Return the [x, y] coordinate for the center point of the cell that contains the specified text.  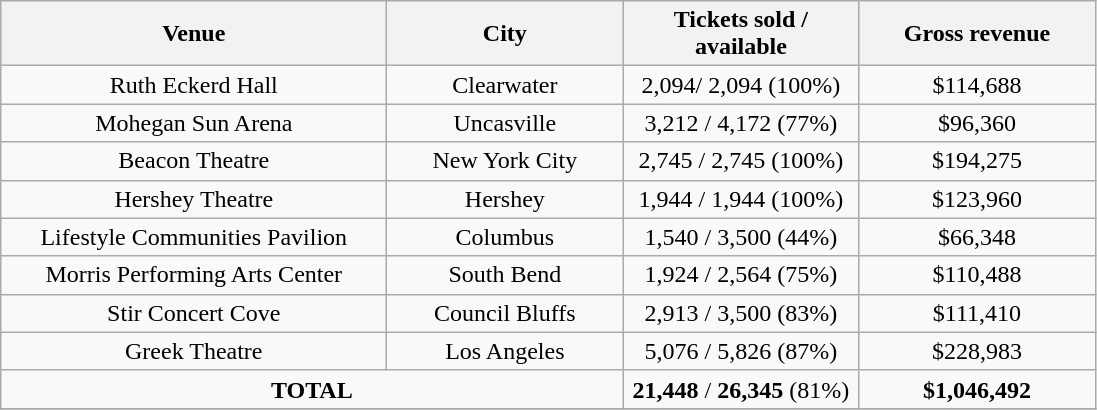
Uncasville [505, 123]
Clearwater [505, 85]
1,540 / 3,500 (44%) [741, 237]
21,448 / 26,345 (81%) [741, 389]
1,924 / 2,564 (75%) [741, 275]
3,212 / 4,172 (77%) [741, 123]
$1,046,492 [977, 389]
$96,360 [977, 123]
TOTAL [312, 389]
5,076 / 5,826 (87%) [741, 351]
Los Angeles [505, 351]
2,913 / 3,500 (83%) [741, 313]
$228,983 [977, 351]
2,745 / 2,745 (100%) [741, 161]
$111,410 [977, 313]
New York City [505, 161]
$194,275 [977, 161]
Council Bluffs [505, 313]
2,094/ 2,094 (100%) [741, 85]
Gross revenue [977, 34]
$66,348 [977, 237]
Lifestyle Communities Pavilion [194, 237]
1,944 / 1,944 (100%) [741, 199]
$123,960 [977, 199]
Hershey Theatre [194, 199]
$114,688 [977, 85]
Beacon Theatre [194, 161]
South Bend [505, 275]
Tickets sold / available [741, 34]
Columbus [505, 237]
Morris Performing Arts Center [194, 275]
Mohegan Sun Arena [194, 123]
$110,488 [977, 275]
City [505, 34]
Stir Concert Cove [194, 313]
Ruth Eckerd Hall [194, 85]
Venue [194, 34]
Greek Theatre [194, 351]
Hershey [505, 199]
